Return (x, y) of the center of cell containing provided text 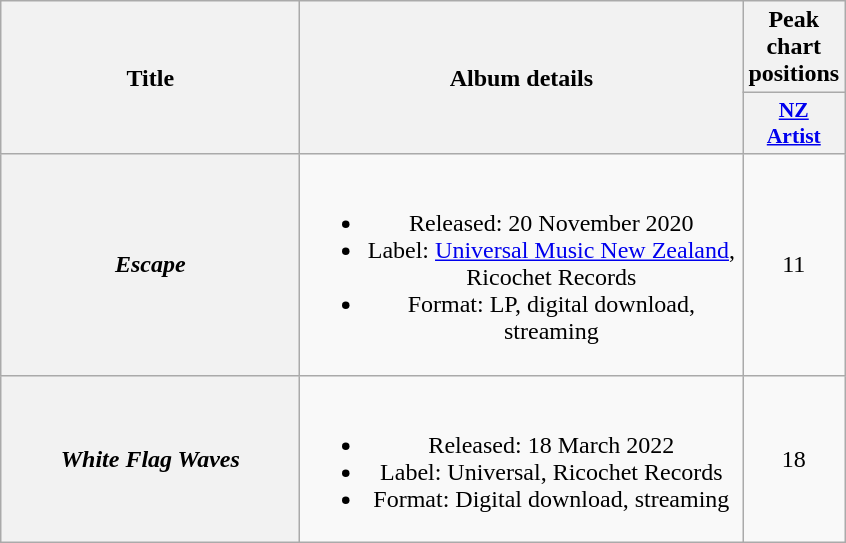
18 (794, 458)
White Flag Waves (150, 458)
Released: 20 November 2020Label: Universal Music New Zealand, Ricochet RecordsFormat: LP, digital download, streaming (522, 264)
NZArtist (794, 124)
Title (150, 78)
11 (794, 264)
Album details (522, 78)
Escape (150, 264)
Peak chart positions (794, 47)
Released: 18 March 2022Label: Universal, Ricochet RecordsFormat: Digital download, streaming (522, 458)
